Return (x, y) of the center of cell containing provided text 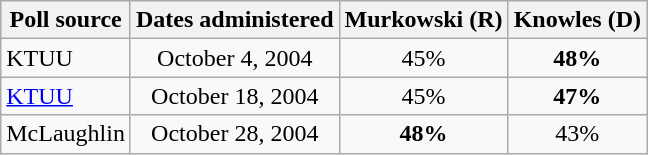
October 4, 2004 (234, 58)
McLaughlin (66, 134)
Poll source (66, 20)
October 28, 2004 (234, 134)
47% (577, 96)
Dates administered (234, 20)
Knowles (D) (577, 20)
43% (577, 134)
Murkowski (R) (424, 20)
October 18, 2004 (234, 96)
